Detect which cell encompasses the target text, then output its (x, y) center coordinate. 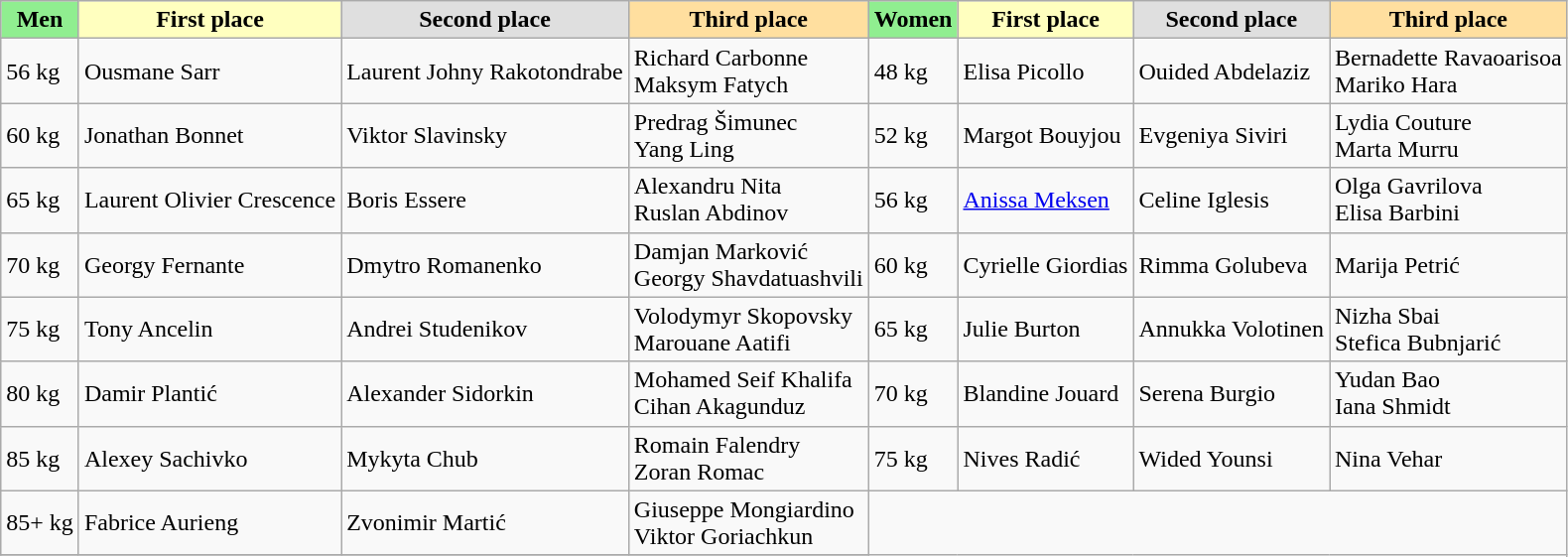
Laurent Johny Rakotondrabe (485, 71)
Bernadette Ravaoarisoa Mariko Hara (1449, 71)
Men (40, 20)
Mykyta Chub (485, 459)
Fabrice Aurieng (209, 522)
Cyrielle Giordias (1046, 264)
Predrag Šimunec Yang Ling (748, 135)
Alexey Sachivko (209, 459)
Evgeniya Siviri (1232, 135)
Alexander Sidorkin (485, 393)
Tony Ancelin (209, 330)
48 kg (913, 71)
Nives Radić (1046, 459)
Jonathan Bonnet (209, 135)
Serena Burgio (1232, 393)
Women (913, 20)
Elisa Picollo (1046, 71)
Boris Essere (485, 201)
Rimma Golubeva (1232, 264)
Giuseppe Mongiardino Viktor Goriachkun (748, 522)
Nizha Sbai Stefica Bubnjarić (1449, 330)
Andrei Studenikov (485, 330)
Dmytro Romanenko (485, 264)
Ousmane Sarr (209, 71)
Celine Iglesis (1232, 201)
Alexandru Nita Ruslan Abdinov (748, 201)
Margot Bouyjou (1046, 135)
Olga Gavrilova Elisa Barbini (1449, 201)
Lydia Couture Marta Murru (1449, 135)
Viktor Slavinsky (485, 135)
Zvonimir Martić (485, 522)
Damjan Marković Georgy Shavdatuashvili (748, 264)
Anissa Meksen (1046, 201)
Julie Burton (1046, 330)
Volodymyr Skopovsky Marouane Aatifi (748, 330)
Damir Plantić (209, 393)
Georgy Fernante (209, 264)
Marija Petrić (1449, 264)
Blandine Jouard (1046, 393)
Nina Vehar (1449, 459)
Ouided Abdelaziz (1232, 71)
Richard Carbonne Maksym Fatych (748, 71)
Laurent Olivier Crescence (209, 201)
Annukka Volotinen (1232, 330)
80 kg (40, 393)
52 kg (913, 135)
85+ kg (40, 522)
85 kg (40, 459)
Mohamed Seif Khalifa Cihan Akagunduz (748, 393)
Wided Younsi (1232, 459)
Yudan Bao Iana Shmidt (1449, 393)
Romain Falendry Zoran Romac (748, 459)
